Identify which cell holds the provided text, then report its (x, y) central coordinate. 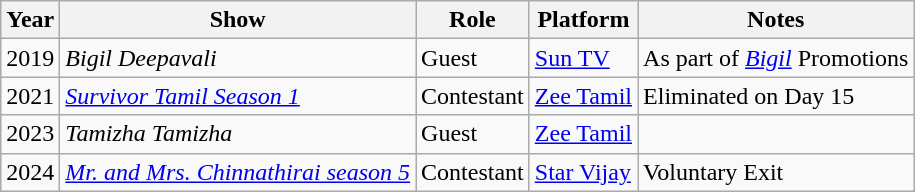
Voluntary Exit (776, 172)
Mr. and Mrs. Chinnathirai season 5 (238, 172)
2019 (30, 58)
2021 (30, 96)
2023 (30, 134)
Role (473, 20)
Tamizha Tamizha (238, 134)
Year (30, 20)
Notes (776, 20)
Show (238, 20)
Survivor Tamil Season 1 (238, 96)
Bigil Deepavali (238, 58)
Star Vijay (583, 172)
As part of Bigil Promotions (776, 58)
2024 (30, 172)
Sun TV (583, 58)
Eliminated on Day 15 (776, 96)
Platform (583, 20)
